Pinpoint the cell where the given text exists, returning its (x, y) midpoint coordinate. 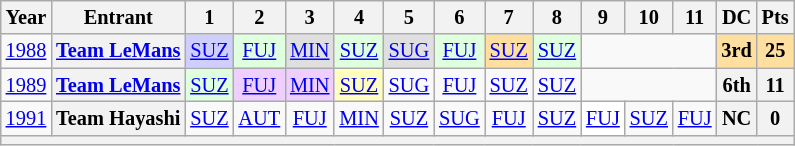
AUT (259, 118)
3rd (737, 51)
10 (649, 17)
1989 (26, 85)
5 (409, 17)
0 (776, 118)
1991 (26, 118)
2 (259, 17)
DC (737, 17)
1 (209, 17)
Entrant (118, 17)
9 (603, 17)
6th (737, 85)
7 (509, 17)
Pts (776, 17)
8 (557, 17)
NC (737, 118)
Team Hayashi (118, 118)
4 (358, 17)
3 (310, 17)
1988 (26, 51)
Year (26, 17)
25 (776, 51)
6 (459, 17)
